Locate the cell with the specified text and output its (x, y) center coordinate. 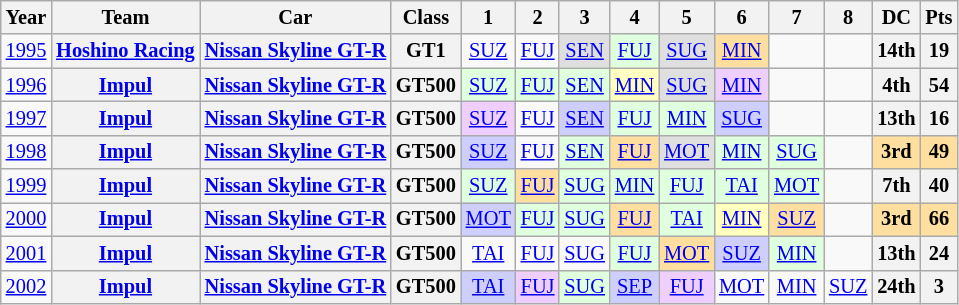
2001 (26, 253)
GT1 (426, 51)
16 (938, 118)
1999 (26, 186)
14th (896, 51)
19 (938, 51)
7 (796, 17)
Year (26, 17)
49 (938, 152)
40 (938, 186)
66 (938, 219)
4th (896, 85)
Team (125, 17)
1998 (26, 152)
8 (848, 17)
54 (938, 85)
2002 (26, 287)
1 (488, 17)
24 (938, 253)
5 (686, 17)
Class (426, 17)
Hoshino Racing (125, 51)
Pts (938, 17)
2000 (26, 219)
1997 (26, 118)
24th (896, 287)
SEP (634, 287)
4 (634, 17)
7th (896, 186)
DC (896, 17)
1996 (26, 85)
Car (296, 17)
2 (538, 17)
6 (742, 17)
1995 (26, 51)
